Scan for the cell matching the given text and deliver its (X, Y) coordinate at center. 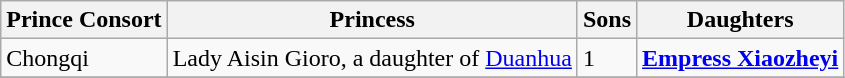
Sons (606, 20)
Empress Xiaozheyi (740, 58)
Chongqi (84, 58)
Prince Consort (84, 20)
Lady Aisin Gioro, a daughter of Duanhua (372, 58)
1 (606, 58)
Princess (372, 20)
Daughters (740, 20)
